Locate the cell with the specified text and output its [X, Y] center coordinate. 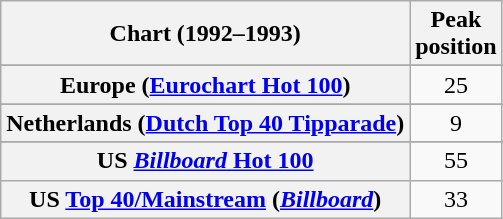
33 [456, 199]
25 [456, 85]
Chart (1992–1993) [206, 34]
Netherlands (Dutch Top 40 Tipparade) [206, 123]
Europe (Eurochart Hot 100) [206, 85]
US Top 40/Mainstream (Billboard) [206, 199]
Peakposition [456, 34]
9 [456, 123]
55 [456, 161]
US Billboard Hot 100 [206, 161]
